Scan for the cell matching the given text and deliver its (X, Y) coordinate at center. 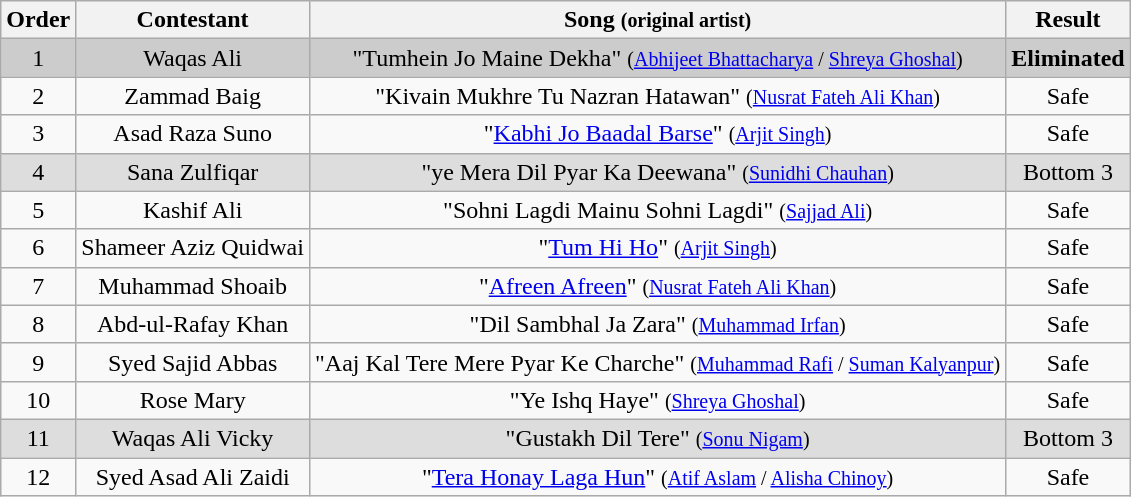
3 (38, 134)
"Gustakh Dil Tere" (Sonu Nigam) (657, 438)
9 (38, 362)
Asad Raza Suno (193, 134)
"ye Mera Dil Pyar Ka Deewana" (Sunidhi Chauhan) (657, 172)
"Sohni Lagdi Mainu Sohni Lagdi" (Sajjad Ali) (657, 210)
7 (38, 286)
Order (38, 20)
Result (1068, 20)
Abd-ul-Rafay Khan (193, 324)
Muhammad Shoaib (193, 286)
2 (38, 96)
"Aaj Kal Tere Mere Pyar Ke Charche" (Muhammad Rafi / Suman Kalyanpur) (657, 362)
"Kabhi Jo Baadal Barse" (Arjit Singh) (657, 134)
Sana Zulfiqar (193, 172)
Syed Sajid Abbas (193, 362)
"Kivain Mukhre Tu Nazran Hatawan" (Nusrat Fateh Ali Khan) (657, 96)
"Dil Sambhal Ja Zara" (Muhammad Irfan) (657, 324)
Rose Mary (193, 400)
8 (38, 324)
12 (38, 477)
10 (38, 400)
4 (38, 172)
Shameer Aziz Quidwai (193, 248)
Contestant (193, 20)
"Tera Honay Laga Hun" (Atif Aslam / Alisha Chinoy) (657, 477)
6 (38, 248)
"Tum Hi Ho" (Arjit Singh) (657, 248)
Kashif Ali (193, 210)
Waqas Ali (193, 58)
Syed Asad Ali Zaidi (193, 477)
"Tumhein Jo Maine Dekha" (Abhijeet Bhattacharya / Shreya Ghoshal) (657, 58)
Waqas Ali Vicky (193, 438)
11 (38, 438)
"Afreen Afreen" (Nusrat Fateh Ali Khan) (657, 286)
Zammad Baig (193, 96)
"Ye Ishq Haye" (Shreya Ghoshal) (657, 400)
Song (original artist) (657, 20)
1 (38, 58)
5 (38, 210)
Eliminated (1068, 58)
